Detect which cell encompasses the target text, then output its (X, Y) center coordinate. 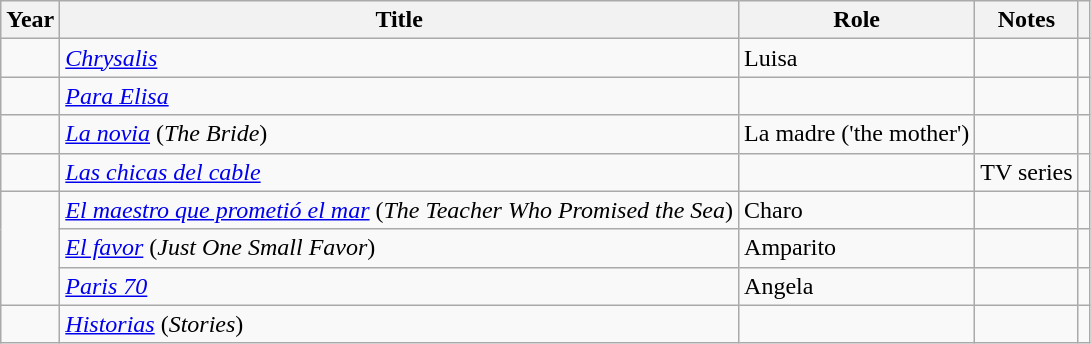
La novia (The Bride) (400, 134)
Angela (857, 286)
Amparito (857, 248)
Las chicas del cable (400, 172)
Notes (1026, 20)
Paris 70 (400, 286)
Chrysalis (400, 58)
El favor (Just One Small Favor) (400, 248)
TV series (1026, 172)
Luisa (857, 58)
El maestro que prometió el mar (The Teacher Who Promised the Sea) (400, 210)
Para Elisa (400, 96)
Charo (857, 210)
Historias (Stories) (400, 324)
Year (30, 20)
La madre ('the mother') (857, 134)
Title (400, 20)
Role (857, 20)
